Identify which cell holds the provided text, then report its (X, Y) central coordinate. 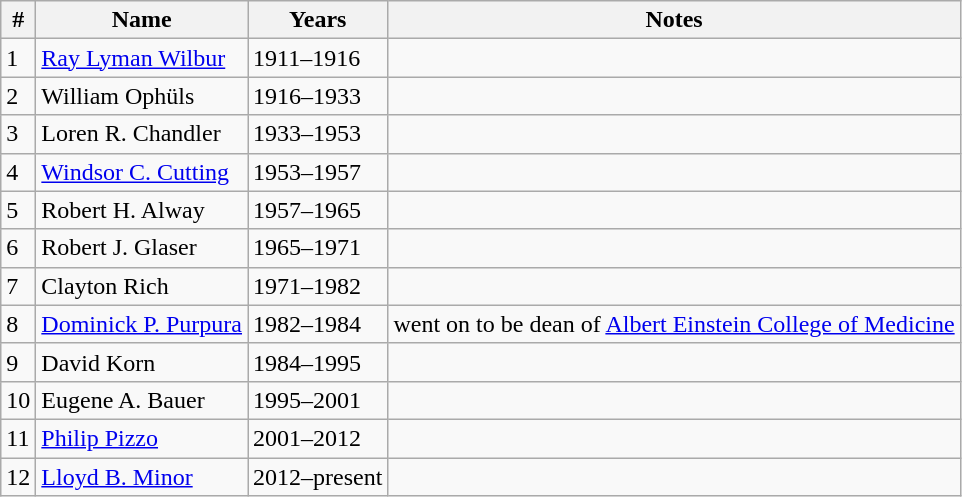
Windsor C. Cutting (142, 172)
2001–2012 (318, 438)
1916–1933 (318, 96)
William Ophüls (142, 96)
went on to be dean of Albert Einstein College of Medicine (674, 324)
1984–1995 (318, 362)
1 (18, 58)
1965–1971 (318, 248)
2012–present (318, 477)
Robert J. Glaser (142, 248)
4 (18, 172)
1953–1957 (318, 172)
5 (18, 210)
9 (18, 362)
8 (18, 324)
1982–1984 (318, 324)
12 (18, 477)
7 (18, 286)
Robert H. Alway (142, 210)
1911–1916 (318, 58)
Clayton Rich (142, 286)
Years (318, 20)
# (18, 20)
2 (18, 96)
Philip Pizzo (142, 438)
David Korn (142, 362)
1933–1953 (318, 134)
10 (18, 400)
Lloyd B. Minor (142, 477)
Eugene A. Bauer (142, 400)
3 (18, 134)
Name (142, 20)
Dominick P. Purpura (142, 324)
1957–1965 (318, 210)
Loren R. Chandler (142, 134)
Notes (674, 20)
6 (18, 248)
1995–2001 (318, 400)
1971–1982 (318, 286)
Ray Lyman Wilbur (142, 58)
11 (18, 438)
